Provide the (x, y) coordinate of the cell's center where the given text is located.  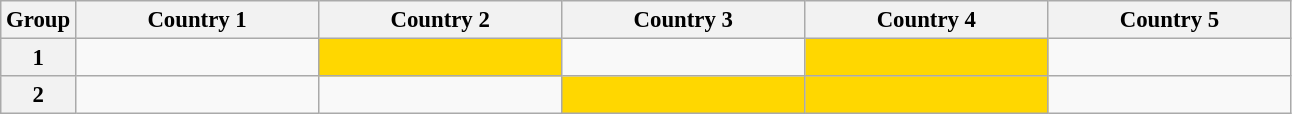
Country 3 (684, 20)
Country 5 (1170, 20)
Country 1 (198, 20)
Country 4 (926, 20)
2 (38, 95)
Country 2 (440, 20)
1 (38, 58)
Group (38, 20)
